Extract the (x, y) coordinate from the center of the cell holding the provided text.  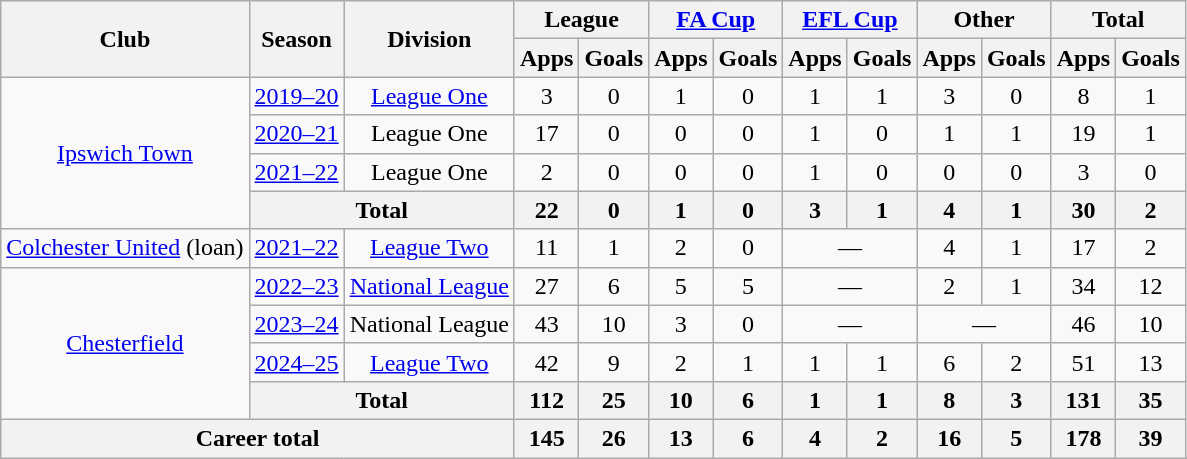
12 (1151, 286)
2019–20 (296, 96)
112 (546, 400)
35 (1151, 400)
Colchester United (loan) (125, 248)
16 (949, 438)
131 (1083, 400)
11 (546, 248)
26 (614, 438)
19 (1083, 134)
FA Cup (716, 20)
9 (614, 362)
34 (1083, 286)
2022–23 (296, 286)
Other (984, 20)
25 (614, 400)
27 (546, 286)
EFL Cup (850, 20)
2023–24 (296, 324)
Chesterfield (125, 343)
Ipswich Town (125, 153)
Season (296, 39)
43 (546, 324)
Career total (258, 438)
League (581, 20)
2024–25 (296, 362)
145 (546, 438)
39 (1151, 438)
42 (546, 362)
2020–21 (296, 134)
Club (125, 39)
Division (429, 39)
51 (1083, 362)
178 (1083, 438)
30 (1083, 210)
22 (546, 210)
46 (1083, 324)
